Scan for the cell matching the given text and deliver its (X, Y) coordinate at center. 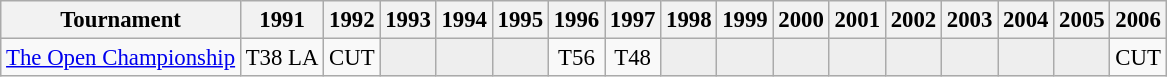
2001 (857, 20)
2004 (1026, 20)
T56 (576, 58)
1991 (282, 20)
2006 (1138, 20)
2000 (801, 20)
1992 (352, 20)
2002 (913, 20)
1999 (745, 20)
T48 (633, 58)
1997 (633, 20)
2005 (1082, 20)
The Open Championship (121, 58)
1993 (408, 20)
1995 (520, 20)
Tournament (121, 20)
1996 (576, 20)
2003 (969, 20)
T38 LA (282, 58)
1998 (689, 20)
1994 (464, 20)
